Find where the given text appears and provide that cell's center as (x, y) coordinate. 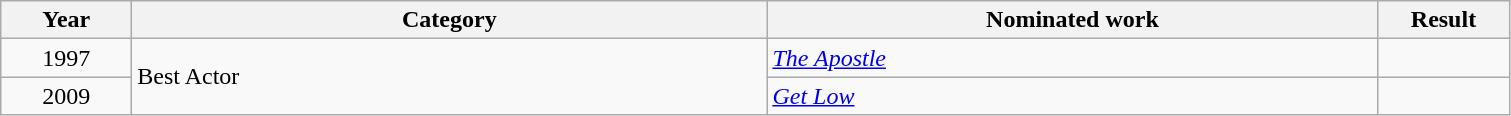
Result (1444, 20)
Best Actor (450, 77)
Category (450, 20)
Nominated work (1072, 20)
The Apostle (1072, 58)
1997 (66, 58)
Get Low (1072, 96)
2009 (66, 96)
Year (66, 20)
